Locate the cell with the specified text and output its (X, Y) center coordinate. 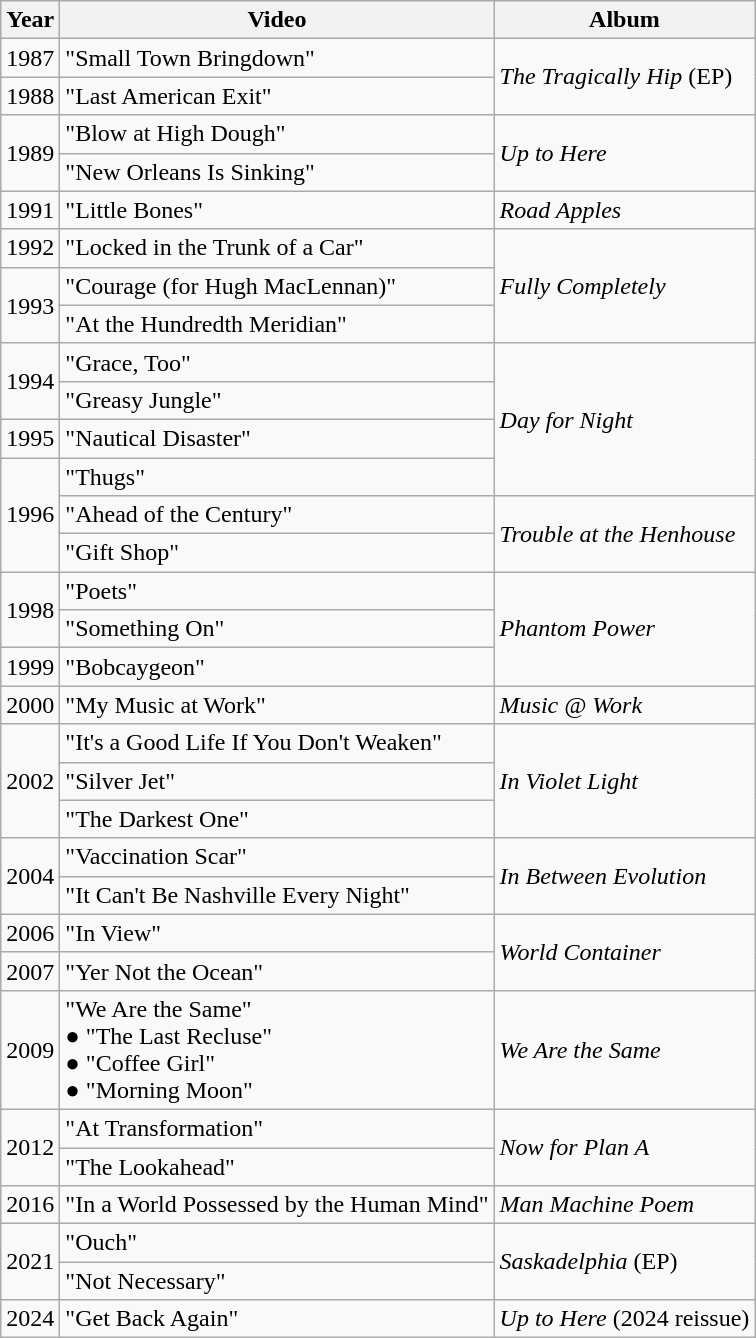
Man Machine Poem (624, 1205)
2016 (30, 1205)
1995 (30, 438)
Phantom Power (624, 629)
2000 (30, 705)
2004 (30, 876)
2021 (30, 1262)
"Something On" (277, 629)
"We Are the Same"● "The Last Recluse"● "Coffee Girl"● "Morning Moon" (277, 1050)
1994 (30, 381)
Now for Plan A (624, 1147)
2007 (30, 971)
Saskadelphia (EP) (624, 1262)
"The Darkest One" (277, 819)
Trouble at the Henhouse (624, 534)
1988 (30, 96)
"Silver Jet" (277, 781)
"Grace, Too" (277, 362)
"Little Bones" (277, 210)
1996 (30, 515)
"Bobcaygeon" (277, 667)
1999 (30, 667)
Album (624, 20)
"Ahead of the Century" (277, 515)
"Get Back Again" (277, 1319)
"Last American Exit" (277, 96)
The Tragically Hip (EP) (624, 77)
Video (277, 20)
"Vaccination Scar" (277, 857)
"Greasy Jungle" (277, 400)
Music @ Work (624, 705)
2006 (30, 933)
1998 (30, 610)
Up to Here (2024 reissue) (624, 1319)
"Locked in the Trunk of a Car" (277, 248)
"Courage (for Hugh MacLennan)" (277, 286)
"Thugs" (277, 477)
1991 (30, 210)
Year (30, 20)
"Ouch" (277, 1243)
"In a World Possessed by the Human Mind" (277, 1205)
"At the Hundredth Meridian" (277, 324)
Fully Completely (624, 286)
"Poets" (277, 591)
"Nautical Disaster" (277, 438)
"It Can't Be Nashville Every Night" (277, 895)
Day for Night (624, 419)
"Not Necessary" (277, 1281)
"The Lookahead" (277, 1167)
1993 (30, 305)
World Container (624, 952)
1992 (30, 248)
2024 (30, 1319)
"New Orleans Is Sinking" (277, 172)
"Gift Shop" (277, 553)
"Small Town Bringdown" (277, 58)
"It's a Good Life If You Don't Weaken" (277, 743)
2002 (30, 781)
2009 (30, 1050)
"In View" (277, 933)
In Between Evolution (624, 876)
"At Transformation" (277, 1128)
"Yer Not the Ocean" (277, 971)
"My Music at Work" (277, 705)
We Are the Same (624, 1050)
2012 (30, 1147)
Road Apples (624, 210)
1989 (30, 153)
"Blow at High Dough" (277, 134)
Up to Here (624, 153)
1987 (30, 58)
In Violet Light (624, 781)
